Find where the given text appears and provide that cell's center as (X, Y) coordinate. 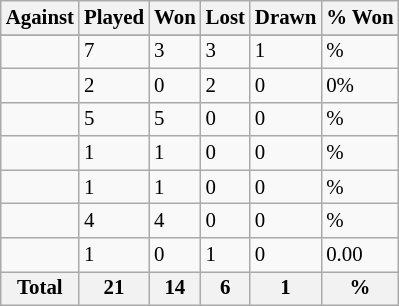
6 (226, 288)
7 (114, 51)
Total (40, 288)
Played (114, 18)
0.00 (360, 255)
Against (40, 18)
0% (360, 85)
Won (175, 18)
14 (175, 288)
21 (114, 288)
Drawn (286, 18)
Lost (226, 18)
% Won (360, 18)
